Detect which cell encompasses the target text, then output its [X, Y] center coordinate. 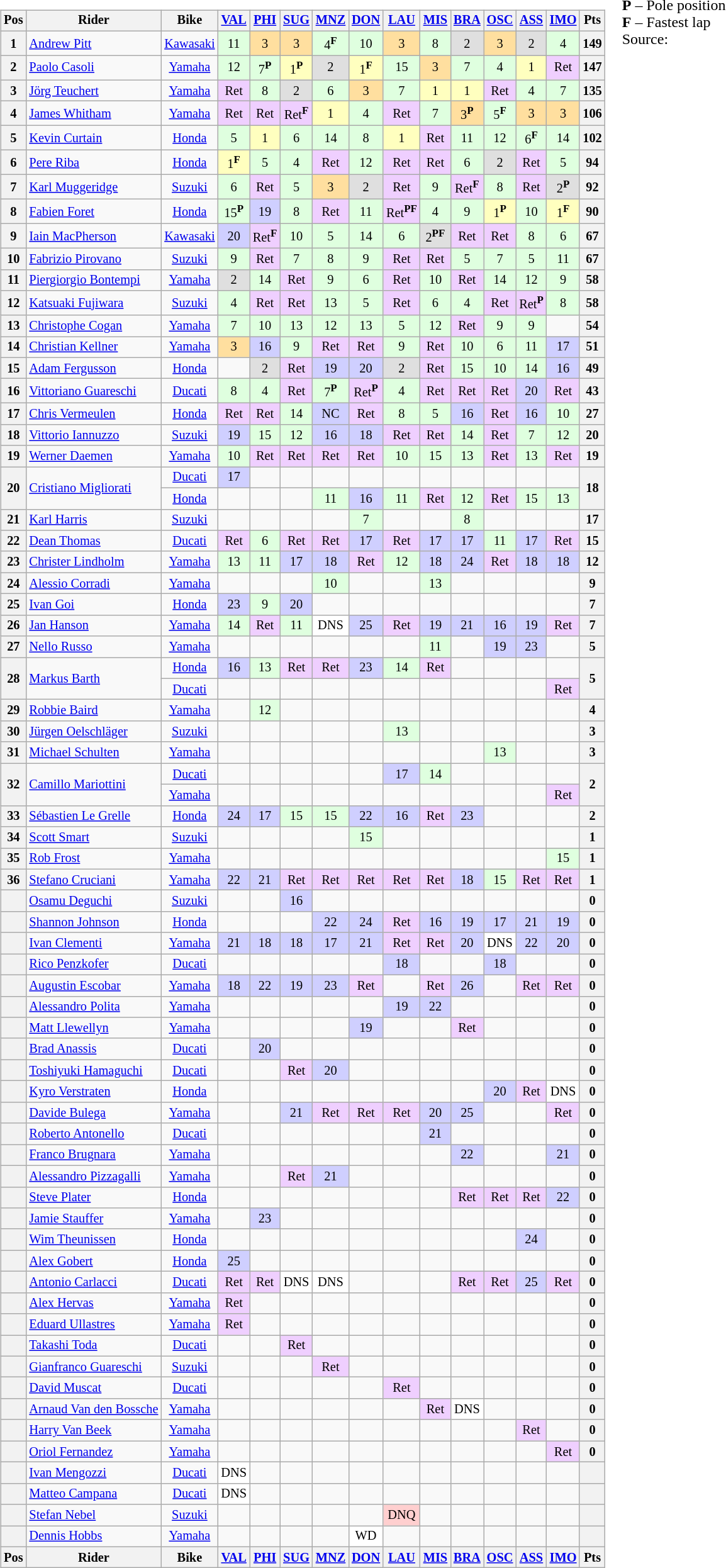
32 [13, 784]
135 [592, 91]
Alessandro Polita [93, 1007]
Stefano Cruciani [93, 880]
90 [592, 211]
Osamu Deguchi [93, 901]
Christer Lindholm [93, 562]
Cristiano Migliorati [93, 488]
Jörg Teuchert [93, 91]
92 [592, 188]
147 [592, 68]
34 [13, 837]
Christophe Cogan [93, 326]
49 [592, 368]
Kyro Verstraten [93, 1092]
149 [592, 43]
54 [592, 326]
51 [592, 347]
Steve Plater [93, 1197]
36 [13, 880]
Sébastien Le Grelle [93, 816]
Werner Daemen [93, 456]
Scott Smart [93, 837]
Matt Llewellyn [93, 1028]
Ivan Mengozzi [93, 1473]
Karl Muggeridge [93, 188]
Stefan Nebel [93, 1515]
35 [13, 859]
Chris Vermeulen [93, 414]
Dennis Hobbs [93, 1537]
2PF [435, 237]
31 [13, 753]
Katsuaki Fujiwara [93, 303]
106 [592, 113]
Vittorio Iannuzzo [93, 435]
Adam Fergusson [93, 368]
30 [13, 732]
Takashi Toda [93, 1346]
5F [500, 113]
4F [331, 43]
29 [13, 710]
43 [592, 391]
94 [592, 162]
Markus Barth [93, 678]
Alex Hervas [93, 1303]
Wim Theunissen [93, 1240]
Brad Anassis [93, 1049]
Robbie Baird [93, 710]
Dean Thomas [93, 541]
Ivan Goi [93, 605]
28 [13, 678]
Rob Frost [93, 859]
Christian Kellner [93, 347]
Ivan Clementi [93, 943]
Pere Riba [93, 162]
Jamie Stauffer [93, 1219]
Franco Brugnara [93, 1155]
3P [467, 113]
Alessio Corradi [93, 583]
Arnaud Van den Bossche [93, 1409]
Fabrizio Pirovano [93, 259]
Harry Van Beek [93, 1430]
Matteo Campana [93, 1494]
Antonio Carlacci [93, 1282]
Rico Penzkofer [93, 965]
James Whitham [93, 113]
DNQ [401, 1515]
15P [233, 211]
RetPF [401, 211]
Vittoriano Guareschi [93, 391]
Roberto Antonello [93, 1134]
Fabien Foret [93, 211]
Andrew Pitt [93, 43]
Shannon Johnson [93, 922]
Davide Bulega [93, 1112]
Jan Hanson [93, 625]
Kevin Curtain [93, 138]
33 [13, 816]
102 [592, 138]
Iain MacPherson [93, 237]
Jürgen Oelschläger [93, 732]
NC [331, 414]
Augustin Escobar [93, 985]
Piergiorgio Bontempi [93, 280]
David Muscat [93, 1388]
Gianfranco Guareschi [93, 1367]
6F [531, 138]
Alex Gobert [93, 1261]
Paolo Casoli [93, 68]
Michael Schulten [93, 753]
Karl Harris [93, 520]
Nello Russo [93, 647]
Alessandro Pizzagalli [93, 1176]
Camillo Mariottini [93, 784]
Oriol Fernandez [93, 1452]
2P [564, 188]
WD [366, 1537]
Toshiyuki Hamaguchi [93, 1070]
Eduard Ullastres [93, 1324]
